Detect which cell encompasses the target text, then output its (x, y) center coordinate. 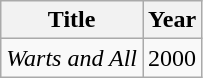
Warts and All (72, 58)
2000 (172, 58)
Title (72, 20)
Year (172, 20)
